Find where the given text appears and provide that cell's center as [X, Y] coordinate. 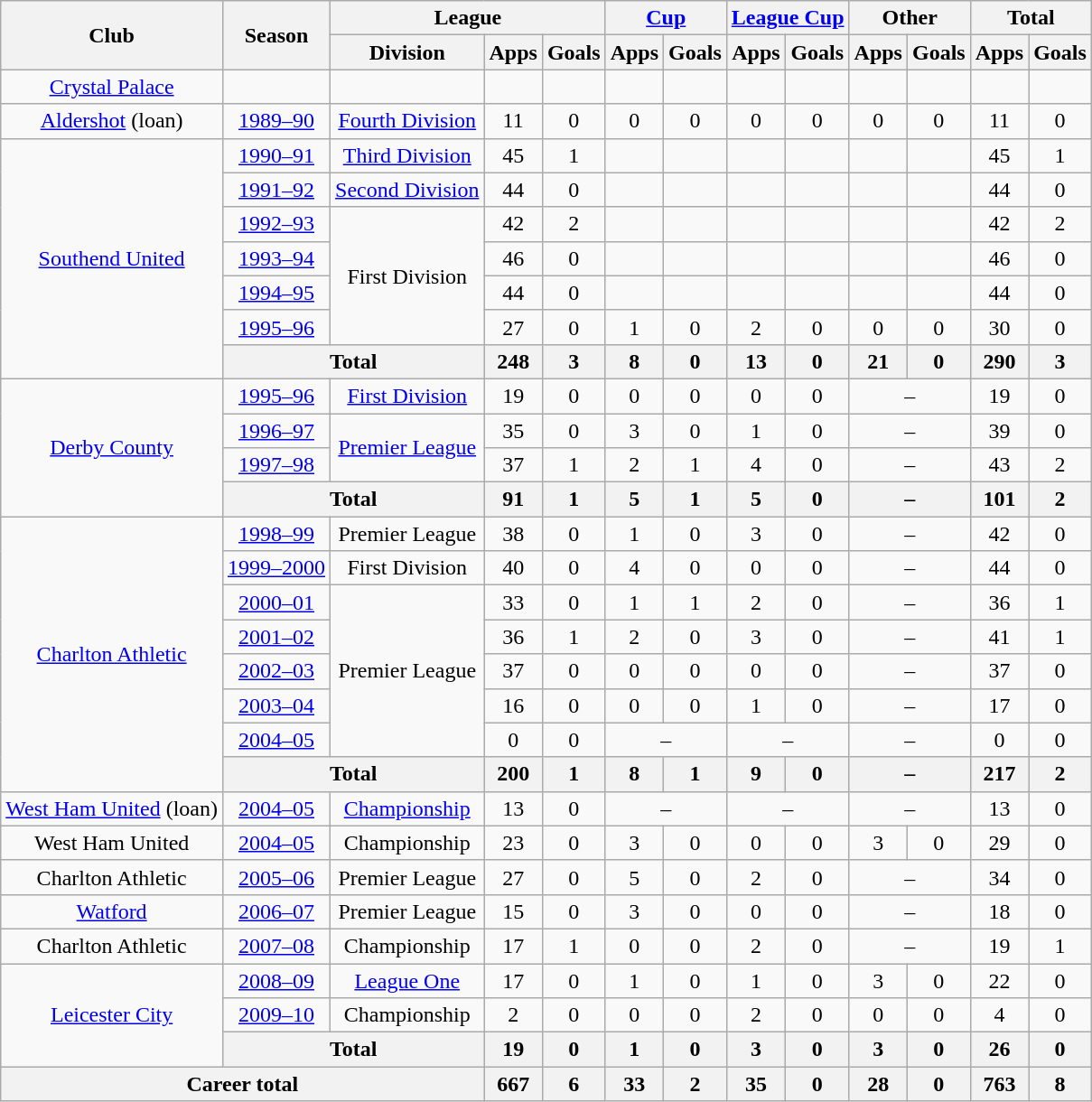
2001–02 [276, 637]
15 [513, 911]
1994–95 [276, 293]
28 [878, 1084]
9 [755, 774]
2008–09 [276, 980]
Division [407, 52]
217 [999, 774]
West Ham United (loan) [112, 808]
2005–06 [276, 877]
League One [407, 980]
1999–2000 [276, 568]
667 [513, 1084]
21 [878, 361]
763 [999, 1084]
91 [513, 500]
1996–97 [276, 431]
22 [999, 980]
2009–10 [276, 1015]
1992–93 [276, 224]
2002–03 [276, 671]
2003–04 [276, 705]
39 [999, 431]
290 [999, 361]
101 [999, 500]
Leicester City [112, 1014]
Crystal Palace [112, 87]
30 [999, 327]
41 [999, 637]
16 [513, 705]
1997–98 [276, 465]
1991–92 [276, 190]
Second Division [407, 190]
Southend United [112, 258]
1989–90 [276, 121]
200 [513, 774]
6 [574, 1084]
1998–99 [276, 534]
Season [276, 35]
26 [999, 1050]
38 [513, 534]
Club [112, 35]
29 [999, 843]
2007–08 [276, 946]
Career total [242, 1084]
Other [910, 18]
1990–91 [276, 155]
Cup [666, 18]
23 [513, 843]
League Cup [788, 18]
18 [999, 911]
Aldershot (loan) [112, 121]
Fourth Division [407, 121]
40 [513, 568]
Derby County [112, 447]
2006–07 [276, 911]
Third Division [407, 155]
League [468, 18]
West Ham United [112, 843]
34 [999, 877]
248 [513, 361]
Watford [112, 911]
1993–94 [276, 258]
43 [999, 465]
2000–01 [276, 602]
